Extract the [x, y] coordinate from the center of the cell holding the provided text.  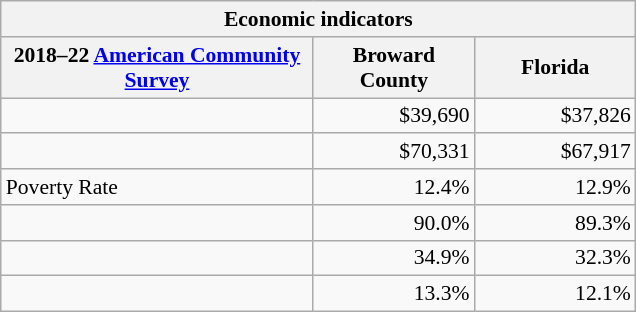
$67,917 [556, 152]
$70,331 [394, 152]
12.4% [394, 187]
34.9% [394, 258]
13.3% [394, 294]
89.3% [556, 223]
Poverty Rate [158, 187]
12.1% [556, 294]
32.3% [556, 258]
12.9% [556, 187]
Florida [556, 68]
2018–22 American Community Survey [158, 68]
Broward County [394, 68]
Economic indicators [318, 19]
$39,690 [394, 116]
$37,826 [556, 116]
90.0% [394, 223]
